Output the [X, Y] coordinate of the center of the cell containing the given text.  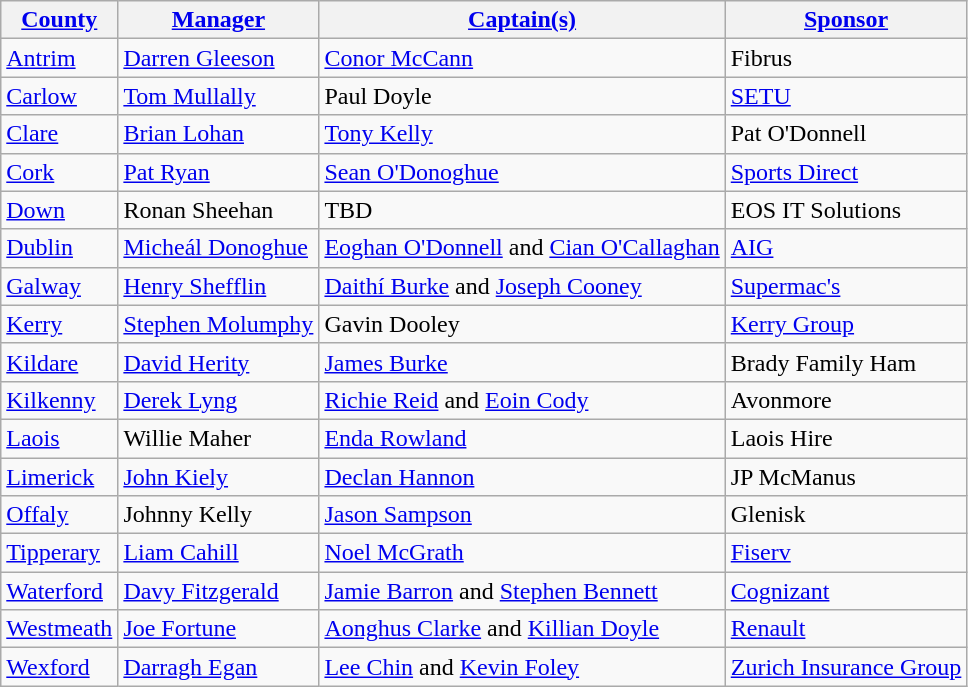
Enda Rowland [522, 438]
Sean O'Donoghue [522, 172]
Supermac's [846, 286]
Kerry Group [846, 324]
Brian Lohan [218, 134]
Pat O'Donnell [846, 134]
David Herity [218, 362]
Limerick [60, 477]
Tipperary [60, 553]
Offaly [60, 515]
Ronan Sheehan [218, 210]
Henry Shefflin [218, 286]
Manager [218, 20]
Antrim [60, 58]
Declan Hannon [522, 477]
Laois [60, 438]
Fibrus [846, 58]
Darragh Egan [218, 667]
EOS IT Solutions [846, 210]
Kerry [60, 324]
County [60, 20]
Jamie Barron and Stephen Bennett [522, 591]
Micheál Donoghue [218, 248]
Galway [60, 286]
Darren Gleeson [218, 58]
Cork [60, 172]
JP McManus [846, 477]
Renault [846, 629]
Down [60, 210]
Derek Lyng [218, 400]
Paul Doyle [522, 96]
Avonmore [846, 400]
Liam Cahill [218, 553]
Laois Hire [846, 438]
Willie Maher [218, 438]
Richie Reid and Eoin Cody [522, 400]
TBD [522, 210]
Brady Family Ham [846, 362]
Fiserv [846, 553]
Davy Fitzgerald [218, 591]
Eoghan O'Donnell and Cian O'Callaghan [522, 248]
Carlow [60, 96]
Glenisk [846, 515]
Sponsor [846, 20]
Johnny Kelly [218, 515]
Waterford [60, 591]
Noel McGrath [522, 553]
Kildare [60, 362]
Wexford [60, 667]
Daithí Burke and Joseph Cooney [522, 286]
James Burke [522, 362]
Captain(s) [522, 20]
Joe Fortune [218, 629]
Aonghus Clarke and Killian Doyle [522, 629]
Conor McCann [522, 58]
Zurich Insurance Group [846, 667]
Kilkenny [60, 400]
SETU [846, 96]
Dublin [60, 248]
Lee Chin and Kevin Foley [522, 667]
Cognizant [846, 591]
Stephen Molumphy [218, 324]
Gavin Dooley [522, 324]
Pat Ryan [218, 172]
Westmeath [60, 629]
Clare [60, 134]
Sports Direct [846, 172]
Tony Kelly [522, 134]
John Kiely [218, 477]
Tom Mullally [218, 96]
AIG [846, 248]
Jason Sampson [522, 515]
